Output the [x, y] coordinate of the center of the cell containing the given text.  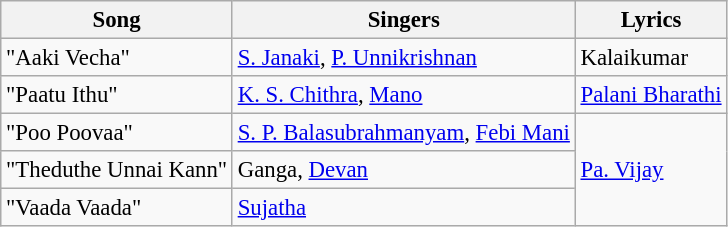
"Vaada Vaada" [117, 208]
"Paatu Ithu" [117, 95]
"Theduthe Unnai Kann" [117, 170]
Kalaikumar [651, 58]
Palani Bharathi [651, 95]
S. P. Balasubrahmanyam, Febi Mani [404, 133]
Song [117, 20]
S. Janaki, P. Unnikrishnan [404, 58]
"Aaki Vecha" [117, 58]
Pa. Vijay [651, 170]
Sujatha [404, 208]
Ganga, Devan [404, 170]
Singers [404, 20]
Lyrics [651, 20]
"Poo Poovaa" [117, 133]
K. S. Chithra, Mano [404, 95]
